Return the [X, Y] coordinate for the center point of the cell that contains the specified text.  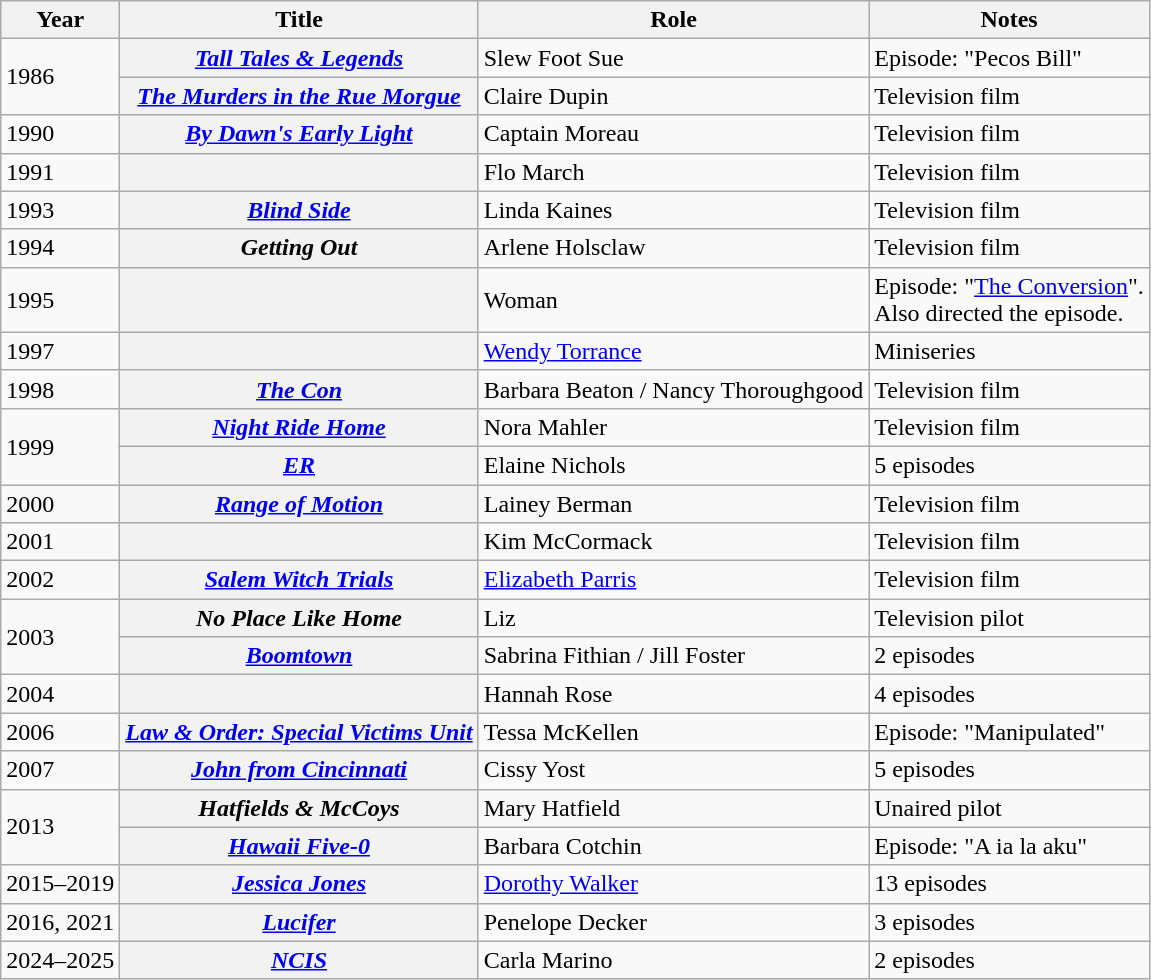
Barbara Cotchin [674, 846]
Night Ride Home [299, 427]
Jessica Jones [299, 884]
Penelope Decker [674, 922]
2015–2019 [60, 884]
Year [60, 20]
Elizabeth Parris [674, 580]
Sabrina Fithian / Jill Foster [674, 656]
1997 [60, 351]
Hawaii Five-0 [299, 846]
2007 [60, 770]
Mary Hatfield [674, 808]
3 episodes [1010, 922]
Unaired pilot [1010, 808]
Boomtown [299, 656]
Flo March [674, 172]
2004 [60, 694]
By Dawn's Early Light [299, 134]
2000 [60, 503]
John from Cincinnati [299, 770]
Slew Foot Sue [674, 58]
Episode: "The Conversion". Also directed the episode. [1010, 300]
1991 [60, 172]
Elaine Nichols [674, 465]
1994 [60, 248]
Law & Order: Special Victims Unit [299, 732]
ER [299, 465]
Cissy Yost [674, 770]
Hannah Rose [674, 694]
Claire Dupin [674, 96]
Salem Witch Trials [299, 580]
Title [299, 20]
2001 [60, 542]
Nora Mahler [674, 427]
Wendy Torrance [674, 351]
Episode: "Pecos Bill" [1010, 58]
Dorothy Walker [674, 884]
1990 [60, 134]
Woman [674, 300]
The Con [299, 389]
Linda Kaines [674, 210]
NCIS [299, 960]
Lucifer [299, 922]
Blind Side [299, 210]
1998 [60, 389]
1995 [60, 300]
Captain Moreau [674, 134]
Hatfields & McCoys [299, 808]
Carla Marino [674, 960]
2003 [60, 637]
13 episodes [1010, 884]
Miniseries [1010, 351]
Role [674, 20]
4 episodes [1010, 694]
Notes [1010, 20]
1993 [60, 210]
Lainey Berman [674, 503]
Episode: "Manipulated" [1010, 732]
Tall Tales & Legends [299, 58]
The Murders in the Rue Morgue [299, 96]
No Place Like Home [299, 618]
2013 [60, 827]
Barbara Beaton / Nancy Thoroughgood [674, 389]
2016, 2021 [60, 922]
Tessa McKellen [674, 732]
1999 [60, 446]
Kim McCormack [674, 542]
2024–2025 [60, 960]
Getting Out [299, 248]
Range of Motion [299, 503]
2002 [60, 580]
Television pilot [1010, 618]
2006 [60, 732]
1986 [60, 77]
Liz [674, 618]
Arlene Holsclaw [674, 248]
Episode: "A ia la aku" [1010, 846]
